Pinpoint the cell where the given text exists, returning its [X, Y] midpoint coordinate. 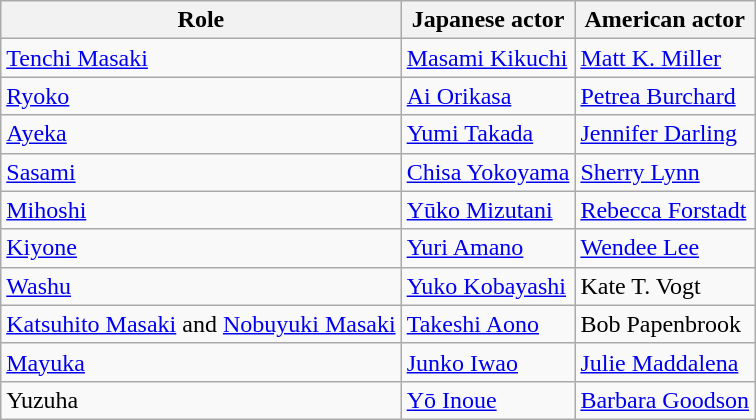
Japanese actor [488, 20]
Takeshi Aono [488, 324]
Wendee Lee [665, 248]
Yuzuha [201, 400]
Washu [201, 286]
Chisa Yokoyama [488, 172]
Barbara Goodson [665, 400]
Katsuhito Masaki and Nobuyuki Masaki [201, 324]
Bob Papenbrook [665, 324]
Julie Maddalena [665, 362]
Junko Iwao [488, 362]
Yuko Kobayashi [488, 286]
Kate T. Vogt [665, 286]
Jennifer Darling [665, 134]
Ryoko [201, 96]
Yō Inoue [488, 400]
Yumi Takada [488, 134]
Matt K. Miller [665, 58]
Mihoshi [201, 210]
American actor [665, 20]
Mayuka [201, 362]
Ayeka [201, 134]
Rebecca Forstadt [665, 210]
Role [201, 20]
Kiyone [201, 248]
Yuri Amano [488, 248]
Petrea Burchard [665, 96]
Yūko Mizutani [488, 210]
Masami Kikuchi [488, 58]
Tenchi Masaki [201, 58]
Sherry Lynn [665, 172]
Ai Orikasa [488, 96]
Sasami [201, 172]
